Determine the (x, y) coordinate at the center of the cell enclosing the given text.  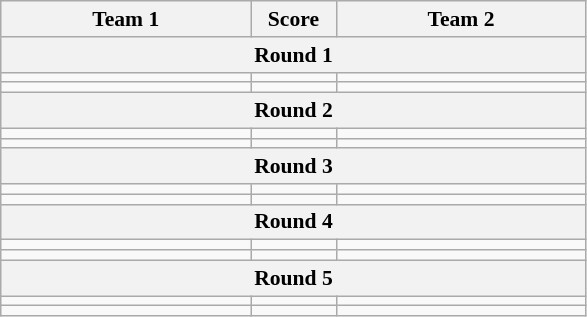
Team 1 (126, 19)
Team 2 (461, 19)
Round 2 (294, 111)
Round 4 (294, 222)
Round 3 (294, 167)
Score (294, 19)
Round 1 (294, 55)
Round 5 (294, 278)
